Locate the cell with the specified text and output its (X, Y) center coordinate. 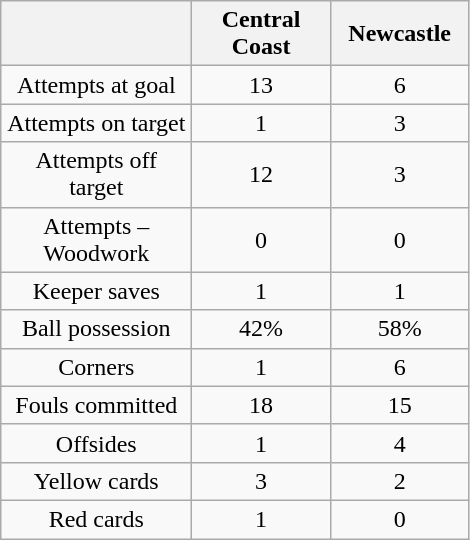
Red cards (96, 519)
58% (400, 329)
Newcastle (400, 34)
Keeper saves (96, 291)
15 (400, 405)
Attempts – Woodwork (96, 240)
Central Coast (262, 34)
12 (262, 174)
Attempts on target (96, 123)
Fouls committed (96, 405)
2 (400, 481)
Corners (96, 367)
Attempts off target (96, 174)
42% (262, 329)
Ball possession (96, 329)
Attempts at goal (96, 85)
Offsides (96, 443)
18 (262, 405)
4 (400, 443)
13 (262, 85)
Yellow cards (96, 481)
